For the text-containing cell, return its midpoint in [x, y] coordinate format. 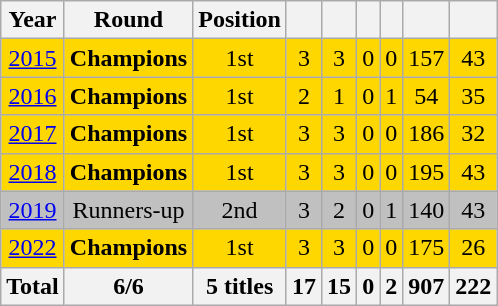
Year [33, 20]
Runners-up [128, 210]
17 [304, 286]
907 [426, 286]
195 [426, 172]
Position [240, 20]
54 [426, 96]
175 [426, 248]
26 [474, 248]
6/6 [128, 286]
35 [474, 96]
2017 [33, 134]
15 [340, 286]
5 titles [240, 286]
2018 [33, 172]
2022 [33, 248]
2015 [33, 58]
Round [128, 20]
140 [426, 210]
157 [426, 58]
222 [474, 286]
Total [33, 286]
2019 [33, 210]
2nd [240, 210]
2016 [33, 96]
32 [474, 134]
186 [426, 134]
